Determine the [X, Y] coordinate at the center of the cell enclosing the given text.  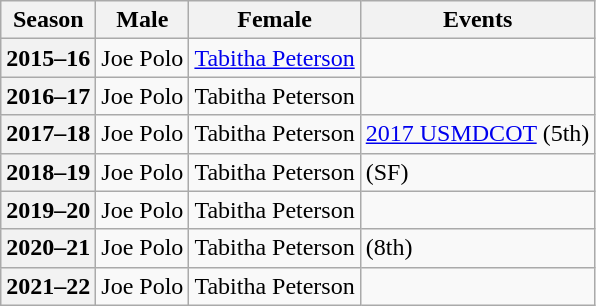
(SF) [478, 172]
(8th) [478, 248]
Season [48, 20]
2020–21 [48, 248]
Male [142, 20]
2021–22 [48, 286]
2016–17 [48, 96]
2018–19 [48, 172]
Events [478, 20]
2019–20 [48, 210]
Female [274, 20]
2017–18 [48, 134]
2017 USMDCOT (5th) [478, 134]
2015–16 [48, 58]
